Extract the [x, y] coordinate from the center of the cell holding the provided text.  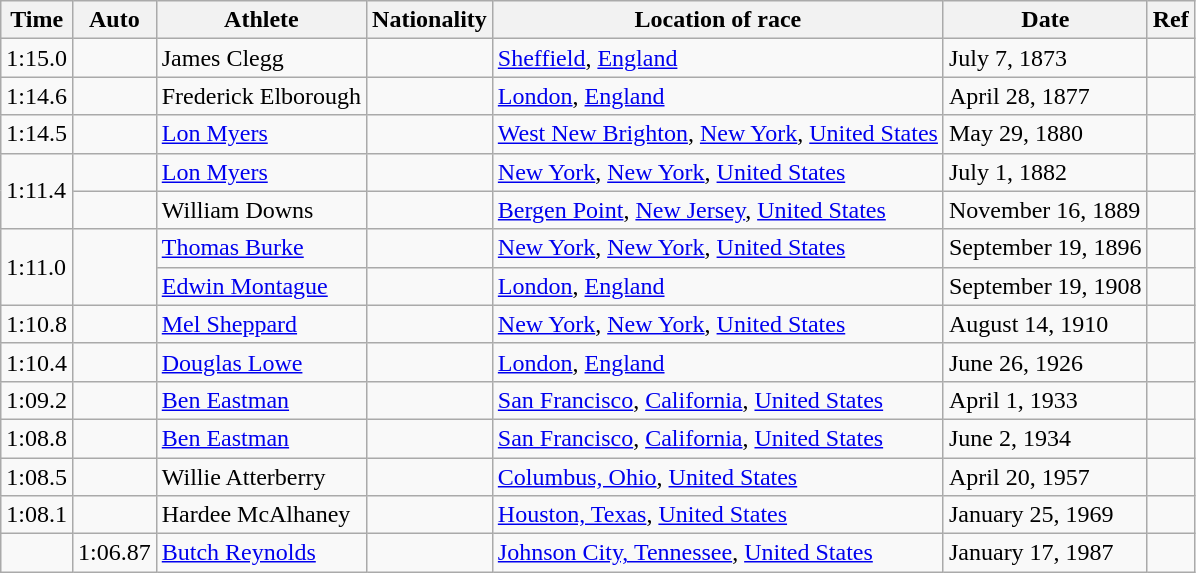
January 25, 1969 [1045, 515]
1:10.8 [37, 324]
June 26, 1926 [1045, 362]
James Clegg [261, 58]
Houston, Texas, United States [718, 515]
1:08.5 [37, 477]
Mel Sheppard [261, 324]
Location of race [718, 20]
November 16, 1889 [1045, 210]
Ref [1170, 20]
Time [37, 20]
Edwin Montague [261, 286]
Bergen Point, New Jersey, United States [718, 210]
April 20, 1957 [1045, 477]
1:08.8 [37, 438]
April 28, 1877 [1045, 96]
Sheffield, England [718, 58]
Date [1045, 20]
Auto [114, 20]
Willie Atterberry [261, 477]
Butch Reynolds [261, 553]
August 14, 1910 [1045, 324]
1:06.87 [114, 553]
July 7, 1873 [1045, 58]
June 2, 1934 [1045, 438]
1:14.6 [37, 96]
Thomas Burke [261, 248]
July 1, 1882 [1045, 172]
William Downs [261, 210]
1:08.1 [37, 515]
Columbus, Ohio, United States [718, 477]
Johnson City, Tennessee, United States [718, 553]
Nationality [430, 20]
1:10.4 [37, 362]
Frederick Elborough [261, 96]
April 1, 1933 [1045, 400]
1:11.0 [37, 267]
Athlete [261, 20]
September 19, 1908 [1045, 286]
West New Brighton, New York, United States [718, 134]
Hardee McAlhaney [261, 515]
1:14.5 [37, 134]
1:11.4 [37, 191]
Douglas Lowe [261, 362]
May 29, 1880 [1045, 134]
1:15.0 [37, 58]
September 19, 1896 [1045, 248]
1:09.2 [37, 400]
January 17, 1987 [1045, 553]
